Identify which cell holds the provided text, then report its (X, Y) central coordinate. 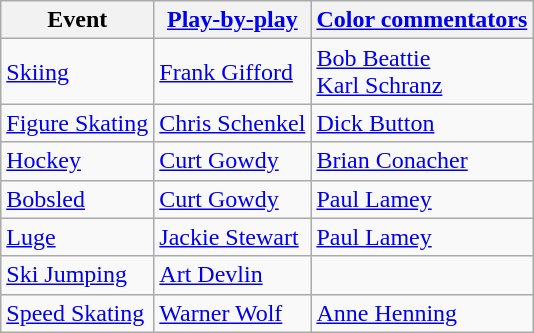
Speed Skating (78, 313)
Skiing (78, 72)
Figure Skating (78, 123)
Chris Schenkel (232, 123)
Hockey (78, 161)
Event (78, 20)
Bob BeattieKarl Schranz (422, 72)
Art Devlin (232, 275)
Play-by-play (232, 20)
Warner Wolf (232, 313)
Bobsled (78, 199)
Dick Button (422, 123)
Anne Henning (422, 313)
Color commentators (422, 20)
Brian Conacher (422, 161)
Jackie Stewart (232, 237)
Ski Jumping (78, 275)
Frank Gifford (232, 72)
Luge (78, 237)
